Extract the [X, Y] coordinate from the center of the cell holding the provided text.  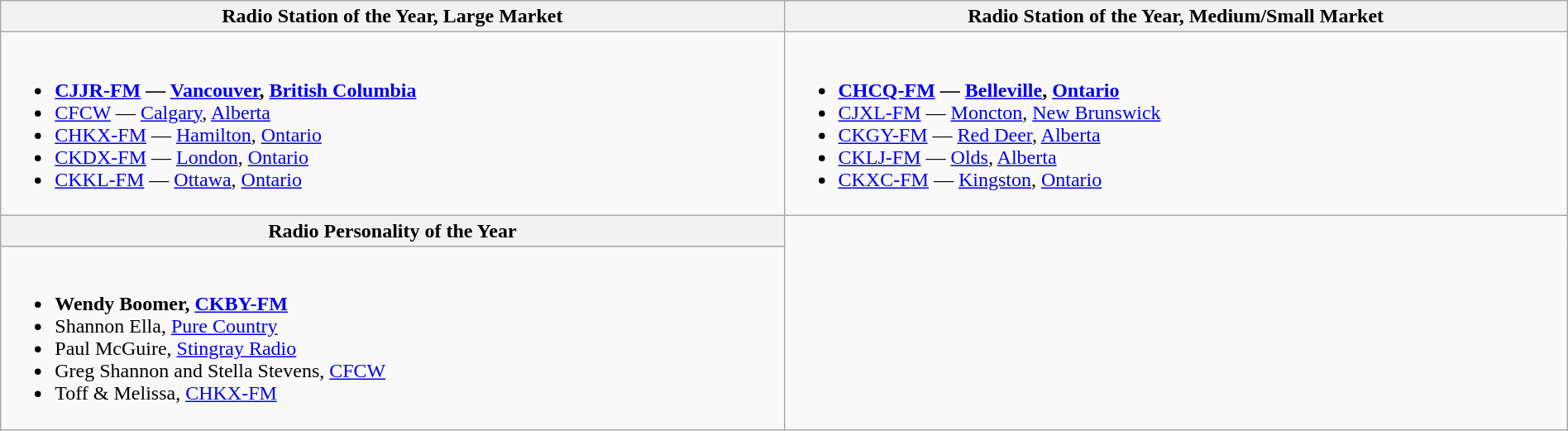
Radio Station of the Year, Large Market [392, 17]
Radio Station of the Year, Medium/Small Market [1176, 17]
Radio Personality of the Year [392, 231]
CHCQ-FM — Belleville, OntarioCJXL-FM — Moncton, New BrunswickCKGY-FM — Red Deer, AlbertaCKLJ-FM — Olds, AlbertaCKXC-FM — Kingston, Ontario [1176, 124]
CJJR-FM — Vancouver, British ColumbiaCFCW — Calgary, AlbertaCHKX-FM — Hamilton, OntarioCKDX-FM — London, OntarioCKKL-FM — Ottawa, Ontario [392, 124]
Wendy Boomer, CKBY-FMShannon Ella, Pure CountryPaul McGuire, Stingray RadioGreg Shannon and Stella Stevens, CFCWToff & Melissa, CHKX-FM [392, 338]
